Detect which cell encompasses the target text, then output its [x, y] center coordinate. 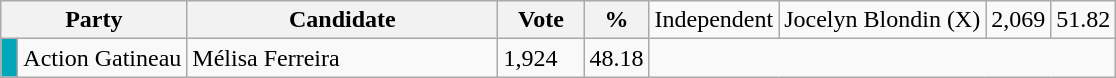
Action Gatineau [102, 58]
1,924 [541, 58]
Mélisa Ferreira [342, 58]
51.82 [1084, 20]
Candidate [342, 20]
Jocelyn Blondin (X) [882, 20]
Party [94, 20]
% [616, 20]
48.18 [616, 58]
Vote [541, 20]
2,069 [1018, 20]
Independent [714, 20]
